Extract the [X, Y] coordinate from the center of the cell holding the provided text.  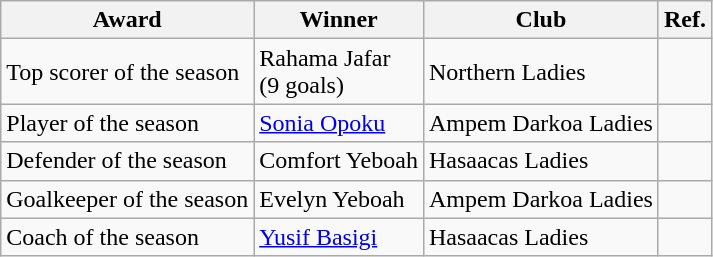
Ref. [684, 20]
Winner [339, 20]
Northern Ladies [540, 72]
Yusif Basigi [339, 237]
Award [128, 20]
Goalkeeper of the season [128, 199]
Sonia Opoku [339, 123]
Club [540, 20]
Evelyn Yeboah [339, 199]
Defender of the season [128, 161]
Player of the season [128, 123]
Rahama Jafar(9 goals) [339, 72]
Comfort Yeboah [339, 161]
Coach of the season [128, 237]
Top scorer of the season [128, 72]
